Output the [x, y] coordinate of the center of the cell containing the given text.  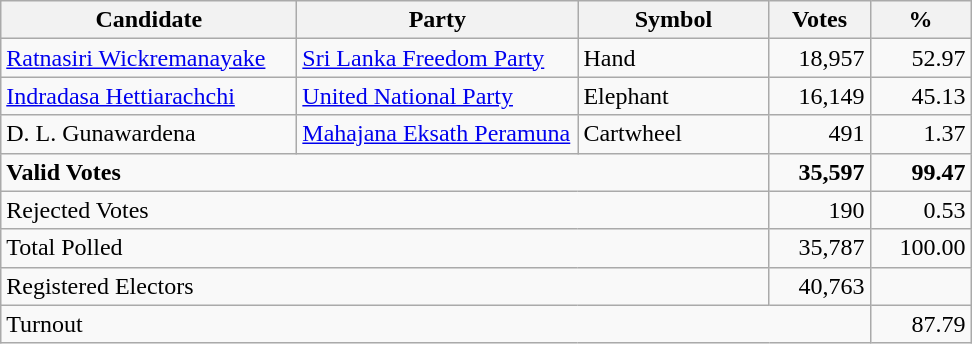
Cartwheel [674, 134]
United National Party [438, 96]
Symbol [674, 20]
D. L. Gunawardena [149, 134]
Votes [820, 20]
35,597 [820, 172]
Elephant [674, 96]
Rejected Votes [385, 210]
Party [438, 20]
Valid Votes [385, 172]
99.47 [920, 172]
Mahajana Eksath Peramuna [438, 134]
40,763 [820, 286]
Turnout [436, 324]
18,957 [820, 58]
190 [820, 210]
Ratnasiri Wickremanayake [149, 58]
52.97 [920, 58]
Hand [674, 58]
87.79 [920, 324]
491 [820, 134]
Candidate [149, 20]
Total Polled [385, 248]
16,149 [820, 96]
% [920, 20]
Sri Lanka Freedom Party [438, 58]
45.13 [920, 96]
100.00 [920, 248]
1.37 [920, 134]
35,787 [820, 248]
0.53 [920, 210]
Indradasa Hettiarachchi [149, 96]
Registered Electors [385, 286]
